Provide the (x, y) coordinate of the cell's center where the given text is located.  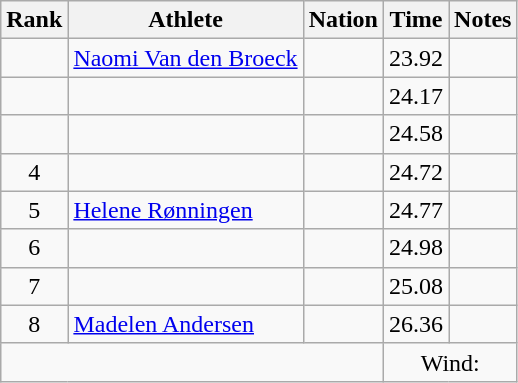
Athlete (186, 20)
23.92 (416, 58)
8 (34, 324)
24.58 (416, 134)
24.72 (416, 172)
4 (34, 172)
24.98 (416, 248)
26.36 (416, 324)
Time (416, 20)
Helene Rønningen (186, 210)
Madelen Andersen (186, 324)
5 (34, 210)
24.17 (416, 96)
24.77 (416, 210)
25.08 (416, 286)
Wind: (450, 362)
Naomi Van den Broeck (186, 58)
6 (34, 248)
7 (34, 286)
Notes (483, 20)
Rank (34, 20)
Nation (343, 20)
